Find where the given text appears and provide that cell's center as [X, Y] coordinate. 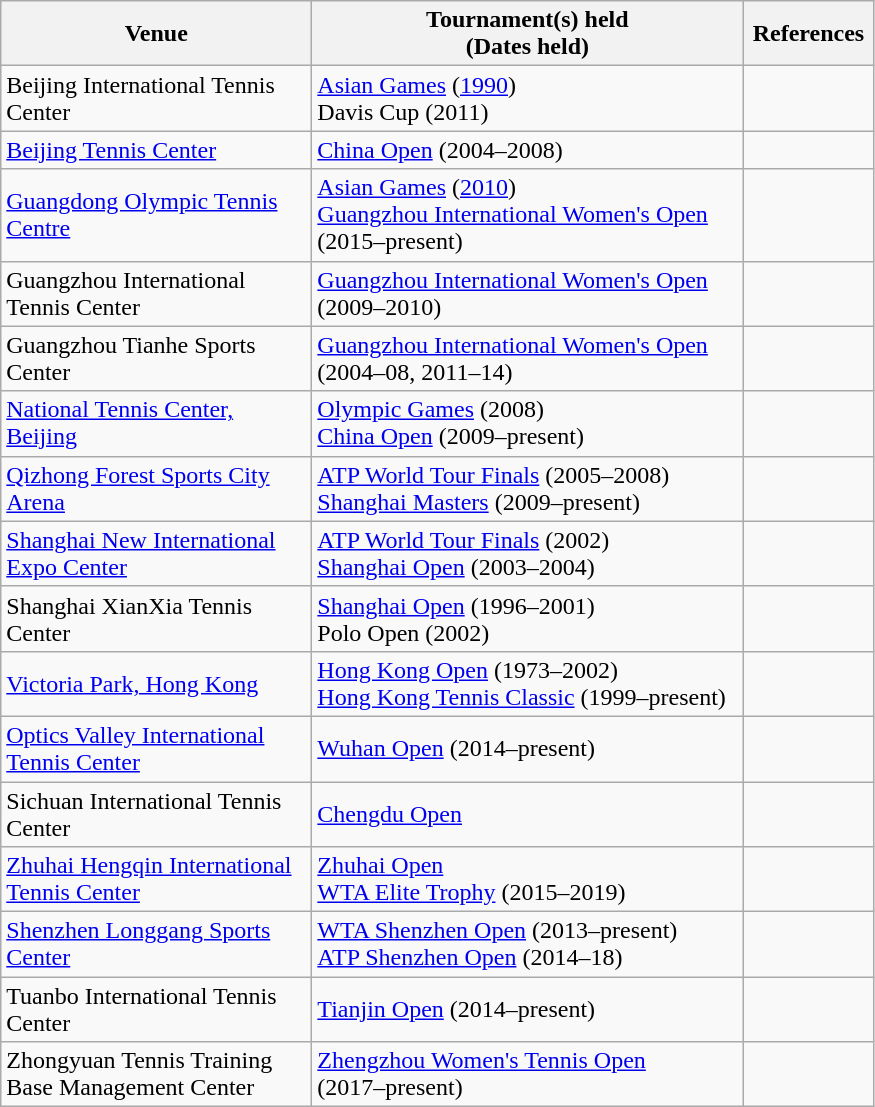
Asian Games (2010)Guangzhou International Women's Open (2015–present) [528, 215]
Guangzhou Tianhe Sports Center [156, 358]
Guangzhou International Women's Open (2009–2010) [528, 294]
Tuanbo International Tennis Center [156, 1010]
Zhuhai Hengqin International Tennis Center [156, 880]
Venue [156, 34]
Guangdong Olympic Tennis Centre [156, 215]
Optics Valley International Tennis Center [156, 748]
Olympic Games (2008)China Open (2009–present) [528, 424]
Shanghai Open (1996–2001)Polo Open (2002) [528, 618]
Shanghai New International Expo Center [156, 554]
National Tennis Center, Beijing [156, 424]
References [808, 34]
Wuhan Open (2014–present) [528, 748]
Tianjin Open (2014–present) [528, 1010]
Shenzhen Longgang Sports Center [156, 944]
Guangzhou International Tennis Center [156, 294]
Tournament(s) held(Dates held) [528, 34]
ATP World Tour Finals (2002)Shanghai Open (2003–2004) [528, 554]
Zhongyuan Tennis Training Base Management Center [156, 1074]
Victoria Park, Hong Kong [156, 684]
Sichuan International Tennis Center [156, 814]
Guangzhou International Women's Open (2004–08, 2011–14) [528, 358]
Hong Kong Open (1973–2002) Hong Kong Tennis Classic (1999–present) [528, 684]
Zhuhai OpenWTA Elite Trophy (2015–2019) [528, 880]
ATP World Tour Finals (2005–2008)Shanghai Masters (2009–present) [528, 488]
Zhengzhou Women's Tennis Open(2017–present) [528, 1074]
Asian Games (1990)Davis Cup (2011) [528, 98]
Beijing Tennis Center [156, 150]
China Open (2004–2008) [528, 150]
Qizhong Forest Sports City Arena [156, 488]
Beijing International Tennis Center [156, 98]
Chengdu Open [528, 814]
WTA Shenzhen Open (2013–present)ATP Shenzhen Open (2014–18) [528, 944]
Shanghai XianXia Tennis Center [156, 618]
